Return the (x, y) coordinate for the center point of the cell that contains the specified text.  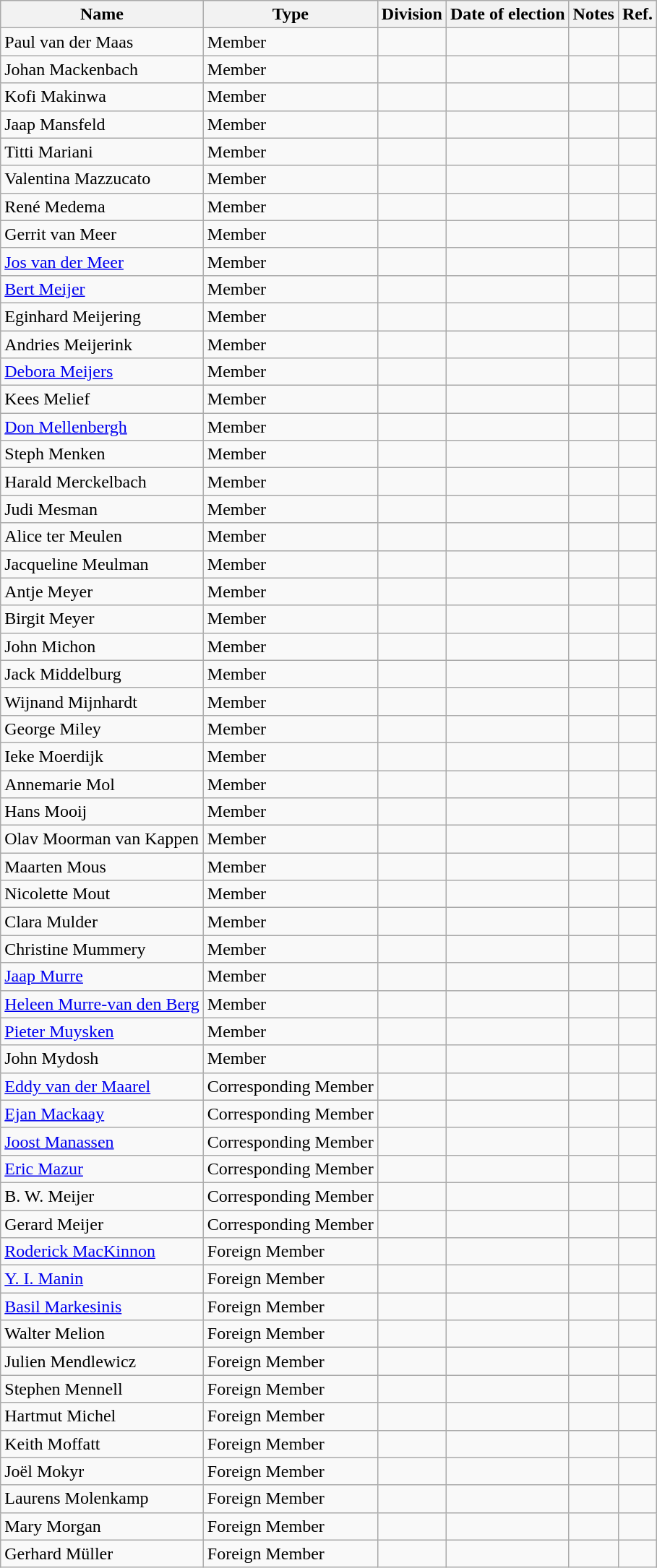
Date of election (507, 14)
Stephen Mennell (103, 1389)
Pieter Muysken (103, 1031)
Name (103, 14)
Valentina Mazzucato (103, 179)
Antje Meyer (103, 592)
Paul van der Maas (103, 42)
Ieke Moerdijk (103, 756)
Y. I. Manin (103, 1279)
Joost Manassen (103, 1141)
Division (412, 14)
John Michon (103, 646)
Walter Melion (103, 1334)
Kofi Makinwa (103, 97)
Maarten Mous (103, 867)
Eric Mazur (103, 1169)
Clara Mulder (103, 922)
Jacqueline Meulman (103, 564)
Christine Mummery (103, 949)
Debora Meijers (103, 372)
Birgit Meyer (103, 619)
John Mydosh (103, 1059)
Jack Middelburg (103, 674)
George Miley (103, 729)
Type (291, 14)
Judi Mesman (103, 509)
René Medema (103, 207)
Gerhard Müller (103, 1554)
Heleen Murre-van den Berg (103, 1004)
Andries Meijerink (103, 345)
Mary Morgan (103, 1526)
Roderick MacKinnon (103, 1252)
Eginhard Meijering (103, 316)
Hans Mooij (103, 812)
Wijnand Mijnhardt (103, 701)
Annemarie Mol (103, 784)
Ref. (637, 14)
Gerard Meijer (103, 1224)
Jos van der Meer (103, 261)
Ejan Mackaay (103, 1114)
Don Mellenbergh (103, 427)
Alice ter Meulen (103, 537)
Eddy van der Maarel (103, 1086)
Harald Merckelbach (103, 482)
Julien Mendlewicz (103, 1361)
Keith Moffatt (103, 1444)
Laurens Molenkamp (103, 1499)
Jaap Murre (103, 976)
B. W. Meijer (103, 1196)
Nicolette Mout (103, 894)
Notes (593, 14)
Olav Moorman van Kappen (103, 839)
Bert Meijer (103, 289)
Titti Mariani (103, 152)
Johan Mackenbach (103, 69)
Steph Menken (103, 454)
Basil Markesinis (103, 1307)
Hartmut Michel (103, 1416)
Gerrit van Meer (103, 234)
Joël Mokyr (103, 1471)
Jaap Mansfeld (103, 124)
Kees Melief (103, 399)
